Pinpoint the cell where the given text exists, returning its [X, Y] midpoint coordinate. 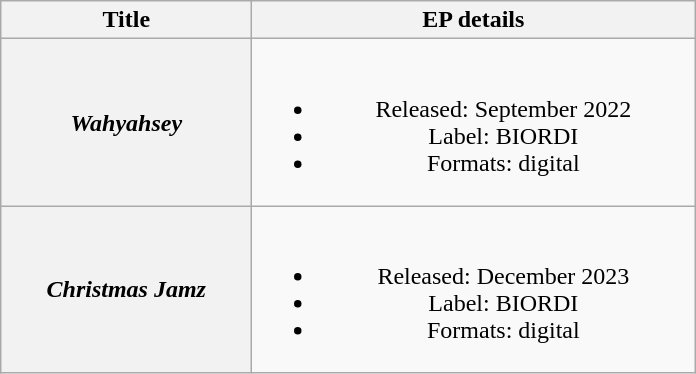
Released: December 2023Label: BIORDIFormats: digital [474, 290]
Released: September 2022Label: BIORDIFormats: digital [474, 122]
Christmas Jamz [126, 290]
Title [126, 20]
EP details [474, 20]
Wahyahsey [126, 122]
